Find where the given text appears and provide that cell's center as [x, y] coordinate. 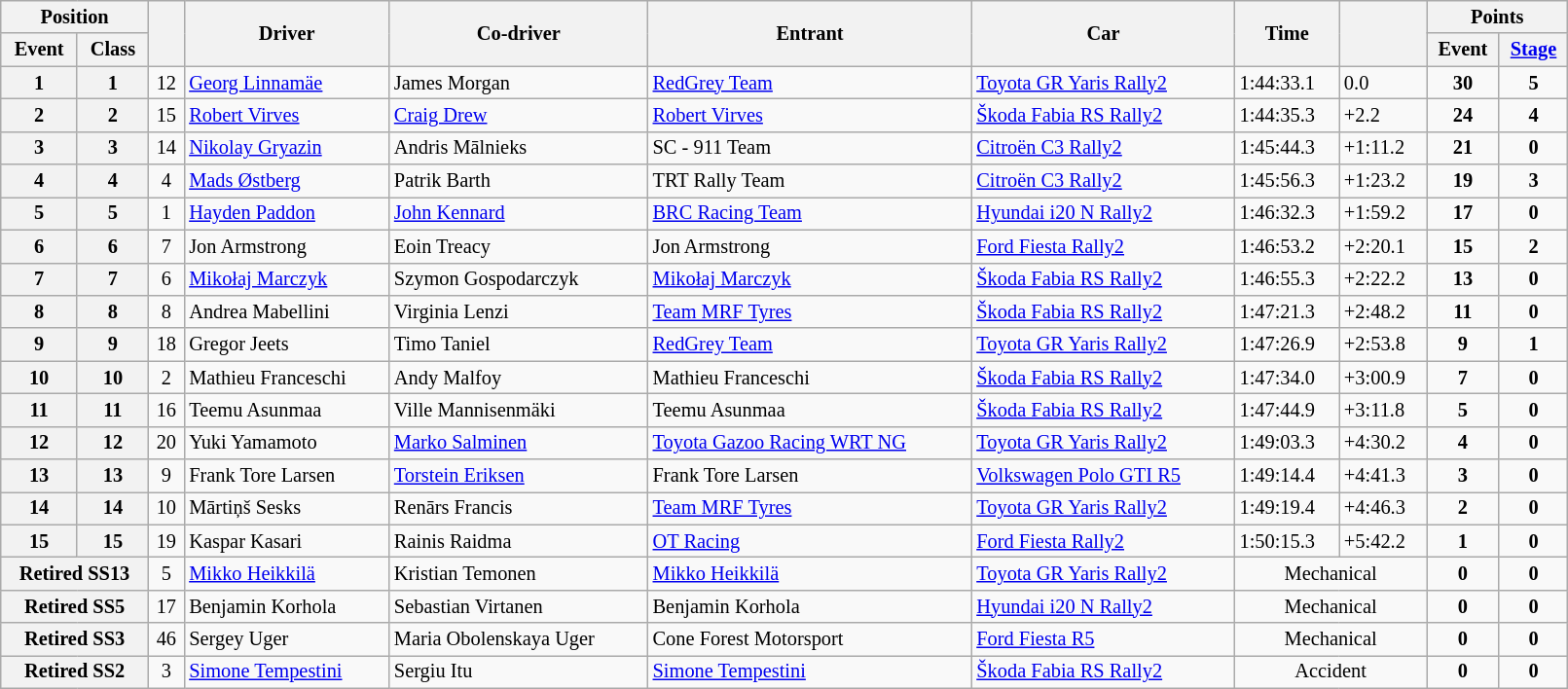
16 [165, 410]
1:47:34.0 [1287, 378]
Yuki Yamamoto [286, 443]
1:45:44.3 [1287, 148]
1:47:26.9 [1287, 344]
+2.2 [1383, 115]
1:47:44.9 [1287, 410]
Marko Salminen [519, 443]
1:44:35.3 [1287, 115]
1:49:19.4 [1287, 508]
Sebastian Virtanen [519, 606]
Kaspar Kasari [286, 541]
Nikolay Gryazin [286, 148]
Co-driver [519, 33]
Mārtiņš Sesks [286, 508]
1:49:03.3 [1287, 443]
20 [165, 443]
Toyota Gazoo Racing WRT NG [810, 443]
Timo Taniel [519, 344]
Mads Østberg [286, 181]
Gregor Jeets [286, 344]
1:46:53.2 [1287, 246]
Craig Drew [519, 115]
Stage [1534, 50]
1:46:55.3 [1287, 279]
+1:59.2 [1383, 213]
46 [165, 639]
+4:30.2 [1383, 443]
Retired SS13 [75, 573]
Virginia Lenzi [519, 311]
1:44:33.1 [1287, 83]
James Morgan [519, 83]
Torstein Eriksen [519, 476]
+2:48.2 [1383, 311]
Patrik Barth [519, 181]
Hayden Paddon [286, 213]
BRC Racing Team [810, 213]
Szymon Gospodarczyk [519, 279]
+5:42.2 [1383, 541]
+1:11.2 [1383, 148]
John Kennard [519, 213]
Position [75, 17]
Eoin Treacy [519, 246]
1:50:15.3 [1287, 541]
Volkswagen Polo GTI R5 [1103, 476]
Ford Fiesta R5 [1103, 639]
Maria Obolenskaya Uger [519, 639]
1:45:56.3 [1287, 181]
Retired SS2 [75, 671]
Accident [1331, 671]
Time [1287, 33]
Rainis Raidma [519, 541]
Georg Linnamäe [286, 83]
Driver [286, 33]
0.0 [1383, 83]
21 [1464, 148]
Retired SS5 [75, 606]
Car [1103, 33]
Entrant [810, 33]
+4:46.3 [1383, 508]
1:47:21.3 [1287, 311]
1:46:32.3 [1287, 213]
Andrea Mabellini [286, 311]
Andris Mālnieks [519, 148]
+3:11.8 [1383, 410]
Ville Mannisenmäki [519, 410]
Andy Malfoy [519, 378]
SC - 911 Team [810, 148]
+2:22.2 [1383, 279]
+2:20.1 [1383, 246]
TRT Rally Team [810, 181]
Kristian Temonen [519, 573]
Sergiu Itu [519, 671]
OT Racing [810, 541]
Cone Forest Motorsport [810, 639]
18 [165, 344]
Points [1497, 17]
+4:41.3 [1383, 476]
24 [1464, 115]
Retired SS3 [75, 639]
Class [113, 50]
1:49:14.4 [1287, 476]
+2:53.8 [1383, 344]
+3:00.9 [1383, 378]
Renārs Francis [519, 508]
+1:23.2 [1383, 181]
30 [1464, 83]
Sergey Uger [286, 639]
